Pinpoint the cell where the given text exists, returning its (X, Y) midpoint coordinate. 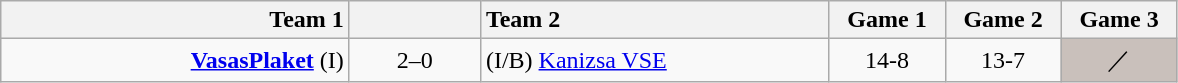
Team 1 (176, 20)
14-8 (887, 60)
13-7 (1003, 60)
Team 2 (654, 20)
／ (1119, 60)
2–0 (414, 60)
(I/B) Kanizsa VSE (654, 60)
VasasPlaket (I) (176, 60)
Game 2 (1003, 20)
Game 3 (1119, 20)
Game 1 (887, 20)
